For the text-containing cell, return its midpoint in [X, Y] coordinate format. 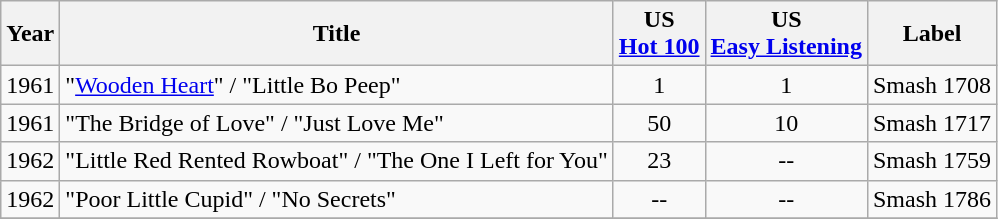
US Hot 100 [659, 34]
Label [932, 34]
"Little Red Rented Rowboat" / "The One I Left for You" [337, 161]
Year [30, 34]
50 [659, 123]
Smash 1759 [932, 161]
"Poor Little Cupid" / "No Secrets" [337, 199]
"The Bridge of Love" / "Just Love Me" [337, 123]
Smash 1708 [932, 85]
23 [659, 161]
Title [337, 34]
US Easy Listening [786, 34]
10 [786, 123]
"Wooden Heart" / "Little Bo Peep" [337, 85]
Smash 1786 [932, 199]
Smash 1717 [932, 123]
